Determine the (x, y) coordinate at the center of the cell enclosing the given text.  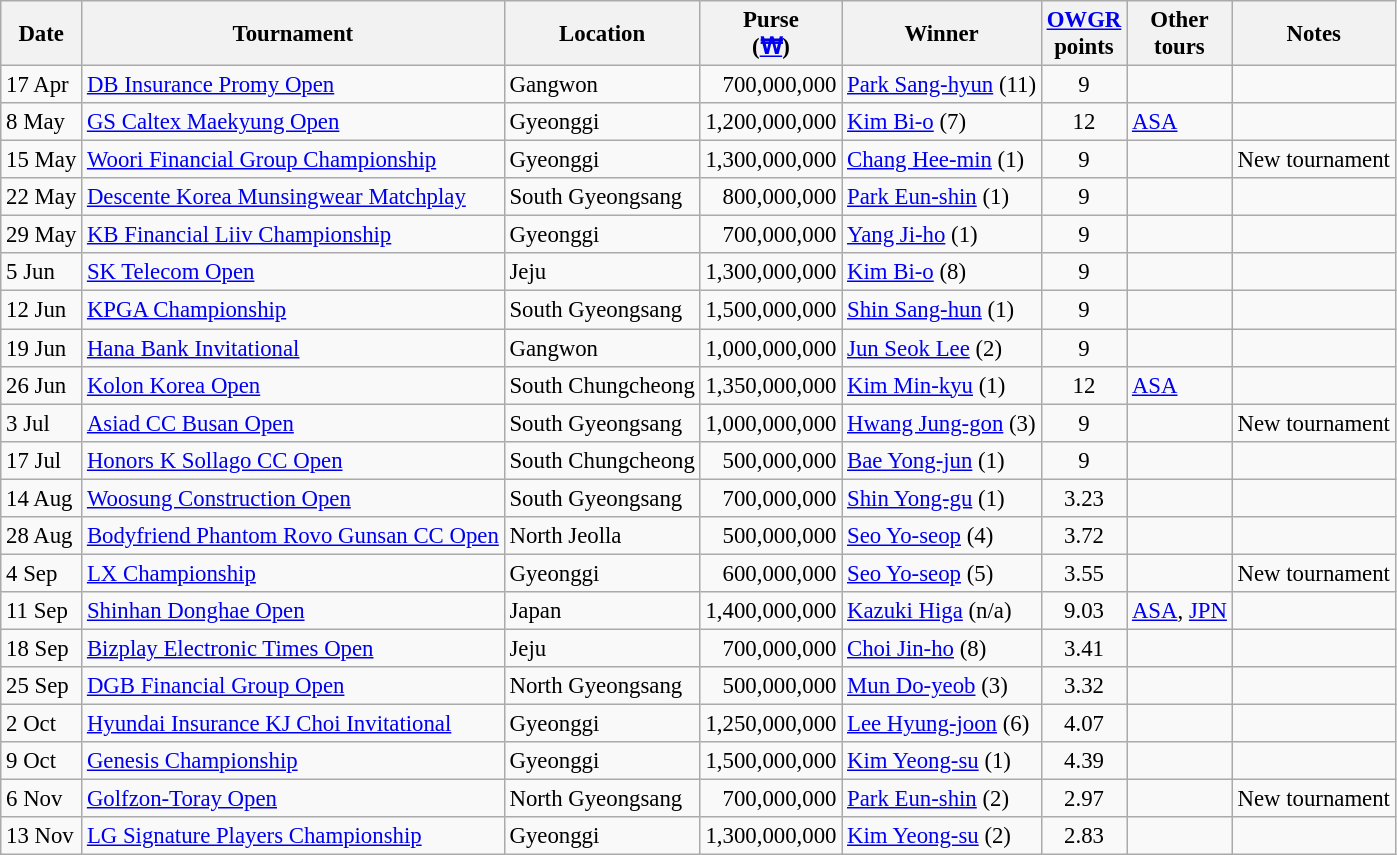
11 Sep (42, 611)
Kazuki Higa (n/a) (942, 611)
Jun Seok Lee (2) (942, 348)
Woori Financial Group Championship (294, 160)
Kim Min-kyu (1) (942, 385)
Bae Yong-jun (1) (942, 460)
Winner (942, 34)
9.03 (1084, 611)
17 Jul (42, 460)
Yang Ji-ho (1) (942, 235)
3 Jul (42, 423)
Shin Sang-hun (1) (942, 310)
North Jeolla (602, 536)
DGB Financial Group Open (294, 686)
Notes (1314, 34)
GS Caltex Maekyung Open (294, 122)
5 Jun (42, 273)
Seo Yo-seop (5) (942, 573)
1,200,000,000 (771, 122)
9 Oct (42, 761)
Hwang Jung-gon (3) (942, 423)
3.55 (1084, 573)
Kim Bi-o (8) (942, 273)
Seo Yo-seop (4) (942, 536)
LG Signature Players Championship (294, 836)
800,000,000 (771, 197)
Date (42, 34)
Chang Hee-min (1) (942, 160)
3.32 (1084, 686)
Purse(₩) (771, 34)
KPGA Championship (294, 310)
6 Nov (42, 799)
18 Sep (42, 648)
4.39 (1084, 761)
Kim Bi-o (7) (942, 122)
8 May (42, 122)
Hana Bank Invitational (294, 348)
12 Jun (42, 310)
29 May (42, 235)
Kim Yeong-su (1) (942, 761)
Shinhan Donghae Open (294, 611)
17 Apr (42, 85)
Park Eun-shin (1) (942, 197)
Kim Yeong-su (2) (942, 836)
Woosung Construction Open (294, 498)
Lee Hyung-joon (6) (942, 724)
13 Nov (42, 836)
Mun Do-yeob (3) (942, 686)
Tournament (294, 34)
Park Eun-shin (2) (942, 799)
2.83 (1084, 836)
22 May (42, 197)
26 Jun (42, 385)
OWGRpoints (1084, 34)
15 May (42, 160)
25 Sep (42, 686)
Kolon Korea Open (294, 385)
Location (602, 34)
3.23 (1084, 498)
Hyundai Insurance KJ Choi Invitational (294, 724)
ASA, JPN (1180, 611)
Park Sang-hyun (11) (942, 85)
3.41 (1084, 648)
4.07 (1084, 724)
19 Jun (42, 348)
2 Oct (42, 724)
Descente Korea Munsingwear Matchplay (294, 197)
SK Telecom Open (294, 273)
KB Financial Liiv Championship (294, 235)
Bizplay Electronic Times Open (294, 648)
600,000,000 (771, 573)
Othertours (1180, 34)
3.72 (1084, 536)
Japan (602, 611)
4 Sep (42, 573)
28 Aug (42, 536)
Choi Jin-ho (8) (942, 648)
Shin Yong-gu (1) (942, 498)
Golfzon-Toray Open (294, 799)
Bodyfriend Phantom Rovo Gunsan CC Open (294, 536)
Genesis Championship (294, 761)
Asiad CC Busan Open (294, 423)
DB Insurance Promy Open (294, 85)
Honors K Sollago CC Open (294, 460)
1,250,000,000 (771, 724)
2.97 (1084, 799)
14 Aug (42, 498)
LX Championship (294, 573)
1,350,000,000 (771, 385)
1,400,000,000 (771, 611)
